Extract the (X, Y) coordinate from the center of the cell holding the provided text.  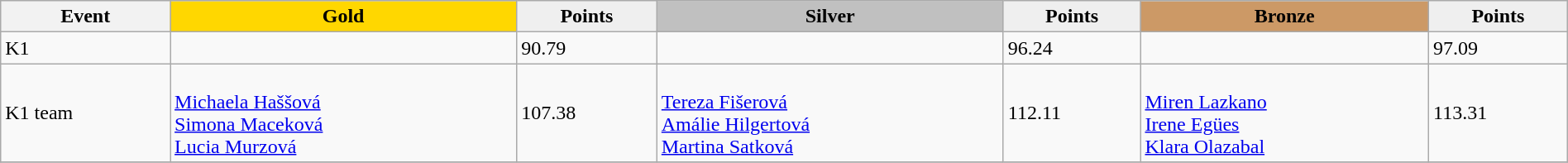
Tereza FišerováAmálie HilgertováMartina Satková (830, 113)
K1 (86, 48)
Gold (344, 17)
107.38 (587, 113)
Bronze (1285, 17)
K1 team (86, 113)
Michaela HaššováSimona MacekováLucia Murzová (344, 113)
97.09 (1499, 48)
Event (86, 17)
96.24 (1072, 48)
112.11 (1072, 113)
Silver (830, 17)
90.79 (587, 48)
Miren LazkanoIrene EgüesKlara Olazabal (1285, 113)
113.31 (1499, 113)
